Output the (x, y) coordinate of the center of the cell containing the given text.  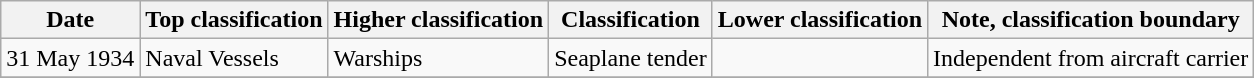
Classification (631, 20)
Warships (438, 58)
Naval Vessels (234, 58)
Lower classification (820, 20)
Top classification (234, 20)
Independent from aircraft carrier (1091, 58)
31 May 1934 (70, 58)
Seaplane tender (631, 58)
Higher classification (438, 20)
Date (70, 20)
Note, classification boundary (1091, 20)
